Search for the cell housing the specified text and yield its [X, Y] center coordinate. 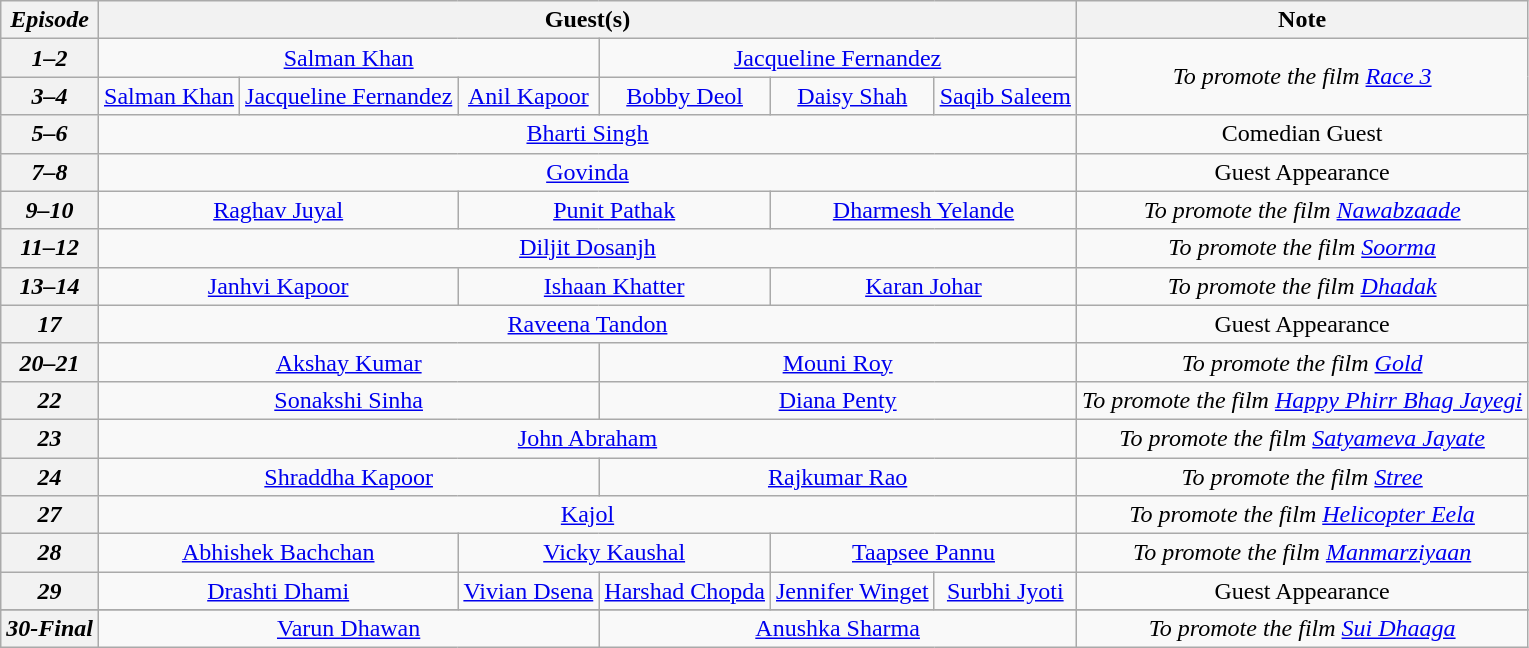
29 [50, 591]
Raghav Juyal [278, 210]
John Abraham [588, 438]
7–8 [50, 172]
Kajol [588, 515]
13–14 [50, 286]
Varun Dhawan [349, 629]
Bobby Deol [685, 96]
1–2 [50, 58]
Karan Johar [923, 286]
Abhishek Bachchan [278, 553]
24 [50, 477]
11–12 [50, 248]
3–4 [50, 96]
Episode [50, 20]
To promote the film Stree [1302, 477]
Sonakshi Sinha [349, 400]
Mouni Roy [838, 362]
17 [50, 324]
Saqib Saleem [1005, 96]
Comedian Guest [1302, 134]
Drashti Dhami [278, 591]
Vivian Dsena [528, 591]
30-Final [50, 629]
Punit Pathak [614, 210]
To promote the film Dhadak [1302, 286]
27 [50, 515]
Vicky Kaushal [614, 553]
Surbhi Jyoti [1005, 591]
Jennifer Winget [852, 591]
Akshay Kumar [349, 362]
To promote the film Helicopter Eela [1302, 515]
Janhvi Kapoor [278, 286]
22 [50, 400]
Diljit Dosanjh [588, 248]
Anushka Sharma [838, 629]
Guest(s) [588, 20]
Taapsee Pannu [923, 553]
20–21 [50, 362]
9–10 [50, 210]
Dharmesh Yelande [923, 210]
Diana Penty [838, 400]
Rajkumar Rao [838, 477]
Govinda [588, 172]
Bharti Singh [588, 134]
Raveena Tandon [588, 324]
23 [50, 438]
Ishaan Khatter [614, 286]
Daisy Shah [852, 96]
Anil Kapoor [528, 96]
Shraddha Kapoor [349, 477]
Note [1302, 20]
To promote the film Nawabzaade [1302, 210]
To promote the film Happy Phirr Bhag Jayegi [1302, 400]
To promote the film Satyameva Jayate [1302, 438]
To promote the film Soorma [1302, 248]
Harshad Chopda [685, 591]
To promote the film Gold [1302, 362]
To promote the film Race 3 [1302, 77]
To promote the film Sui Dhaaga [1302, 629]
To promote the film Manmarziyaan [1302, 553]
5–6 [50, 134]
28 [50, 553]
